Determine the [X, Y] coordinate at the center of the cell enclosing the given text.  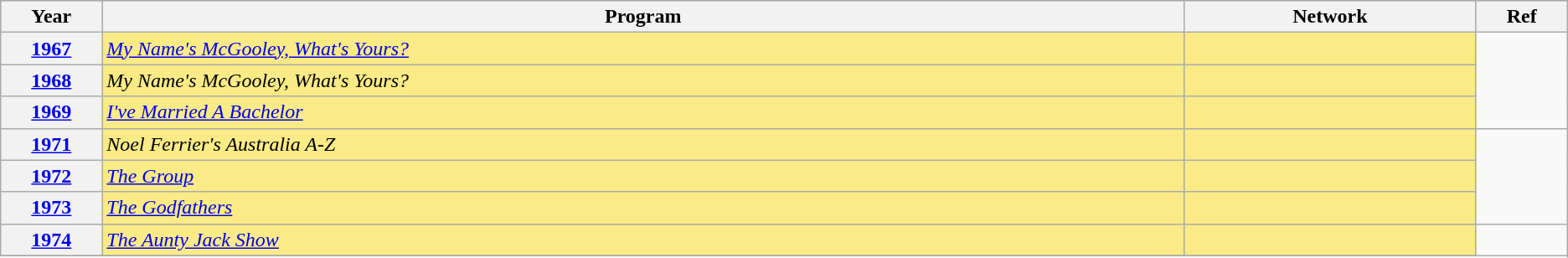
The Aunty Jack Show [643, 240]
The Group [643, 176]
1971 [52, 144]
1972 [52, 176]
Ref [1521, 17]
1968 [52, 80]
1974 [52, 240]
Year [52, 17]
Program [643, 17]
The Godfathers [643, 208]
1973 [52, 208]
Network [1330, 17]
1969 [52, 112]
I've Married A Bachelor [643, 112]
Noel Ferrier's Australia A-Z [643, 144]
1967 [52, 49]
